Return the [x, y] coordinate for the center point of the cell that contains the specified text.  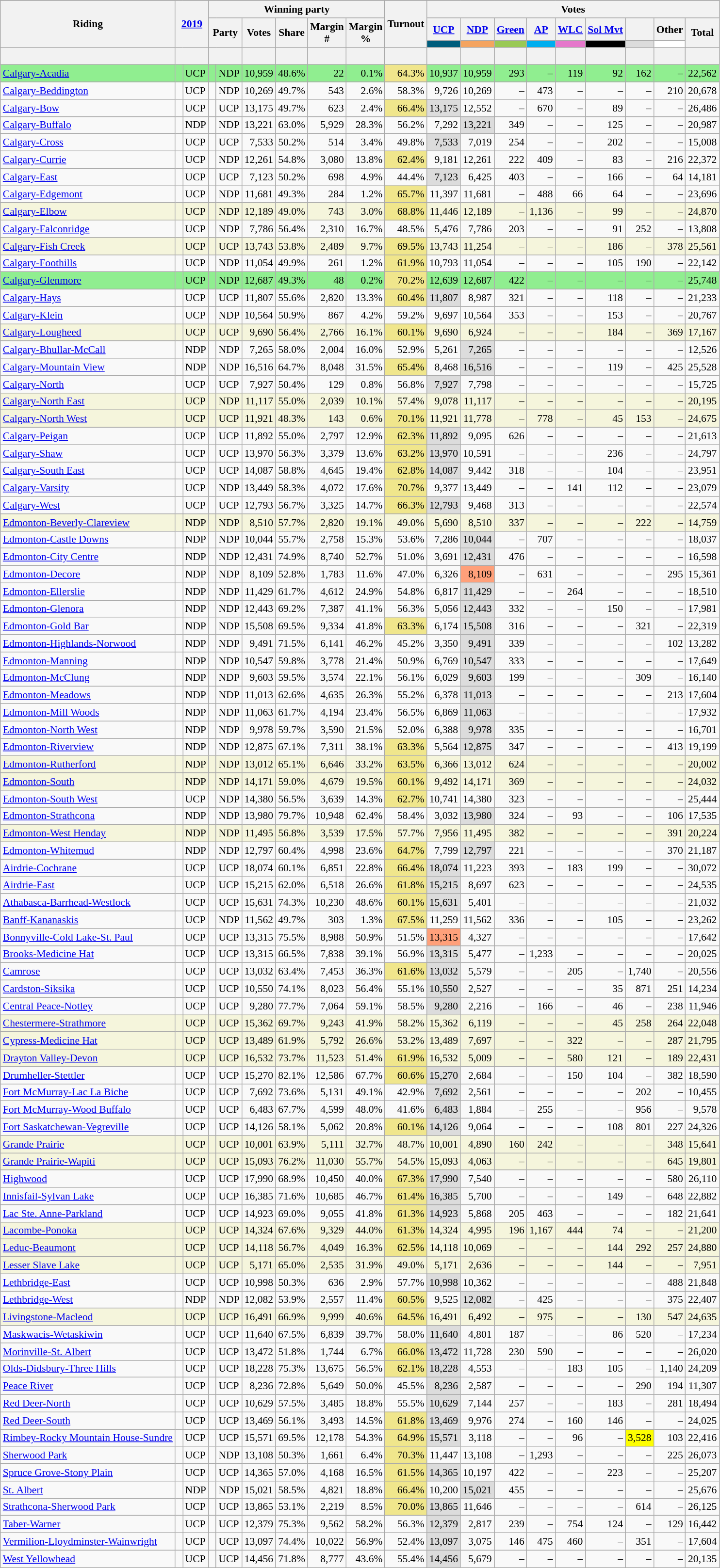
5,679 [477, 1559]
Calgary-Acadia [88, 74]
Share [292, 33]
15,641 [703, 1144]
4,890 [477, 1144]
23,079 [703, 488]
1,740 [639, 972]
18,494 [703, 1404]
13.8% [366, 160]
26.3% [366, 695]
45.2% [406, 643]
96 [571, 1438]
20,135 [703, 1559]
186 [605, 246]
63.4% [292, 972]
4,168 [327, 1472]
190 [639, 263]
8,023 [327, 989]
9,726 [443, 91]
9,697 [443, 315]
6,924 [477, 333]
2,527 [477, 989]
20,195 [703, 401]
14,759 [703, 523]
46 [605, 1006]
303 [327, 920]
75.5% [292, 937]
2,684 [477, 1075]
50.0% [366, 1386]
125 [605, 125]
53.8% [292, 246]
14,181 [703, 177]
Edmonton-South [88, 782]
53.6% [406, 540]
Innisfail-Sylvan Lake [88, 1196]
9,243 [327, 1024]
9,334 [327, 626]
Calgary-Bhullar-McCall [88, 350]
Athabasca-Barrhead-Westlock [88, 903]
801 [639, 1127]
38.1% [366, 747]
16,140 [703, 678]
223 [605, 1472]
14.7% [366, 505]
118 [605, 298]
23.6% [366, 851]
23,951 [703, 471]
Calgary-Shaw [88, 453]
57.5% [292, 1404]
2,219 [327, 1507]
9,492 [443, 782]
6,425 [477, 177]
Edmonton-South West [88, 799]
20,556 [703, 972]
4,612 [327, 592]
22,574 [703, 505]
26,020 [703, 1352]
351 [639, 1542]
Edmonton-Decore [88, 575]
91 [605, 229]
11,778 [477, 419]
23,696 [703, 194]
30,072 [703, 868]
4.2% [366, 315]
52.0% [406, 730]
10.1% [366, 401]
149 [605, 1196]
476 [510, 557]
6,141 [327, 643]
Strathcona-Sherwood Park [88, 1507]
370 [670, 851]
59.8% [292, 661]
21,032 [703, 903]
41.9% [366, 1024]
5,131 [327, 1092]
72.8% [292, 1386]
49.9% [292, 263]
62.0% [292, 885]
227 [670, 1127]
6.7% [366, 1352]
631 [541, 575]
59.7% [292, 730]
Edmonton-Ellerslie [88, 592]
Edmonton-Strathcona [88, 816]
0.8% [366, 384]
0.2% [366, 281]
25,444 [703, 799]
1,293 [541, 1456]
106 [670, 816]
70.0% [406, 1507]
26,125 [703, 1507]
336 [510, 920]
455 [510, 1490]
6,869 [443, 713]
1,140 [670, 1369]
6,646 [327, 765]
7,798 [477, 384]
2,557 [327, 1300]
11.4% [366, 1300]
353 [510, 315]
83 [605, 160]
3,590 [327, 730]
230 [510, 1352]
57.0% [292, 1472]
Edmonton-Meadows [88, 695]
196 [510, 1231]
9,999 [327, 1317]
547 [670, 1317]
6,518 [327, 885]
Cardston-Siksika [88, 989]
10,741 [443, 799]
2,561 [477, 1092]
15,725 [703, 384]
74 [605, 1231]
1,744 [327, 1352]
213 [670, 695]
14.5% [366, 1421]
184 [605, 333]
108 [605, 1127]
4,679 [327, 782]
18,510 [703, 592]
24,880 [703, 1248]
8.5% [366, 1507]
290 [639, 1386]
24,635 [703, 1317]
316 [510, 626]
5,056 [443, 609]
6,839 [327, 1334]
5,564 [443, 747]
349 [510, 125]
6,769 [443, 661]
103 [670, 1438]
20,025 [703, 954]
1,167 [541, 1231]
Calgary-Varsity [88, 488]
Edmonton-City Centre [88, 557]
11,223 [477, 868]
9,578 [703, 1110]
221 [510, 851]
Calgary-East [88, 177]
Livingstone-Macleod [88, 1317]
4,194 [327, 713]
Edmonton-Mill Woods [88, 713]
50.4% [292, 384]
59.1% [366, 1006]
26,486 [703, 108]
92 [605, 74]
8,697 [477, 885]
Fort Saskatchewan-Vegreville [88, 1127]
543 [327, 91]
16.0% [366, 350]
2,817 [477, 1524]
54.3% [366, 1438]
66.5% [292, 954]
6,817 [443, 592]
62.5% [406, 1248]
25,676 [703, 1490]
2,587 [477, 1386]
182 [670, 1214]
Drayton Valley-Devon [88, 1058]
22,048 [703, 1024]
Fort McMurray-Wood Buffalo [88, 1110]
16,701 [703, 730]
7,956 [443, 833]
43.6% [366, 1559]
254 [510, 143]
19.5% [366, 782]
99 [605, 212]
8,988 [327, 937]
Calgary-Beddington [88, 91]
10,069 [477, 1248]
5,401 [477, 903]
189 [670, 1058]
Leduc-Beaumont [88, 1248]
Sherwood Park [88, 1456]
3,691 [443, 557]
6,851 [327, 868]
10,937 [443, 74]
293 [510, 74]
216 [670, 160]
11,446 [443, 212]
11,728 [477, 1352]
10,948 [327, 816]
58.4% [406, 816]
6,388 [443, 730]
16,442 [703, 1524]
648 [670, 1196]
2,535 [327, 1265]
67.1% [292, 747]
Olds-Didsbury-Three Hills [88, 1369]
7,799 [443, 851]
71.6% [292, 1196]
475 [541, 1542]
22.1% [366, 678]
5,477 [477, 954]
16,598 [703, 557]
25,207 [703, 1472]
59.0% [292, 782]
322 [571, 1041]
12.9% [366, 436]
130 [639, 1317]
16.7% [366, 229]
Lac Ste. Anne-Parkland [88, 1214]
74.9% [292, 557]
52.9% [406, 350]
Edmonton-Whitemud [88, 851]
274 [510, 1421]
261 [327, 263]
Calgary-Falconridge [88, 229]
754 [571, 1524]
Airdrie-East [88, 885]
20,987 [703, 125]
66.3% [406, 505]
7,697 [477, 1041]
61.6% [406, 972]
65.0% [292, 1265]
12,639 [443, 281]
17,234 [703, 1334]
Maskwacis-Wetaskiwin [88, 1334]
41.6% [406, 1110]
12,526 [703, 350]
39.7% [366, 1334]
24,535 [703, 885]
8,777 [327, 1559]
64.5% [406, 1317]
Margin% [366, 33]
4,063 [477, 1162]
1,783 [327, 575]
2.4% [366, 108]
West Yellowhead [88, 1559]
Party [225, 33]
Calgary-South East [88, 471]
460 [571, 1542]
73.6% [292, 1092]
463 [541, 1214]
292 [639, 1248]
Banff-Kananaskis [88, 920]
64.9% [406, 1438]
239 [510, 1524]
26,073 [703, 1456]
21.4% [366, 661]
444 [571, 1231]
71.5% [292, 643]
Calgary-North West [88, 419]
20,002 [703, 765]
Taber-Warner [88, 1524]
Red Deer-North [88, 1404]
287 [670, 1041]
4,072 [327, 488]
112 [605, 488]
4,995 [477, 1231]
12,552 [477, 108]
10,022 [327, 1542]
22,407 [703, 1300]
40.6% [366, 1317]
48.5% [406, 229]
Bonnyville-Cold Lake-St. Paul [88, 937]
32.7% [366, 1144]
473 [541, 91]
21,200 [703, 1231]
59.2% [406, 315]
Edmonton-McClung [88, 678]
51.4% [366, 1058]
74.4% [292, 1542]
62.7% [406, 799]
52.4% [406, 1542]
57.4% [406, 401]
Other [670, 30]
8,740 [327, 557]
8,048 [327, 367]
11,254 [477, 246]
238 [670, 1006]
10,230 [327, 903]
10,197 [477, 1472]
3,778 [327, 661]
11,646 [477, 1507]
64.3% [406, 74]
11,946 [703, 1006]
Calgary-Mountain View [88, 367]
17,981 [703, 609]
22,372 [703, 160]
Sol Mvt [605, 30]
Calgary-Currie [88, 160]
70.3% [406, 1456]
Lesser Slave Lake [88, 1265]
10,200 [443, 1490]
2.6% [366, 91]
2,636 [477, 1265]
46.2% [366, 643]
76.2% [292, 1162]
Calgary-Fish Creek [88, 246]
21.5% [366, 730]
20,767 [703, 315]
3,118 [477, 1438]
70.1% [406, 419]
391 [670, 833]
11,447 [443, 1456]
313 [510, 505]
Calgary-North [88, 384]
3,485 [327, 1404]
Edmonton-Castle Downs [88, 540]
74.3% [292, 903]
11,030 [327, 1162]
Drumheller-Stettler [88, 1075]
20,224 [703, 833]
743 [327, 212]
22,431 [703, 1058]
Morinville-St. Albert [88, 1352]
Edmonton-Gold Bar [88, 626]
28.3% [366, 125]
59.5% [292, 678]
124 [605, 1524]
58.8% [292, 471]
3,539 [327, 833]
25,748 [703, 281]
66.0% [406, 1352]
Edmonton-Glenora [88, 609]
24,025 [703, 1421]
2,310 [327, 229]
17,535 [703, 816]
2,758 [327, 540]
35 [605, 989]
323 [510, 799]
4,821 [327, 1490]
21,795 [703, 1041]
17.5% [366, 833]
22,142 [703, 263]
52.7% [366, 557]
2,004 [327, 350]
63.0% [292, 125]
225 [670, 1456]
6,119 [477, 1024]
60.5% [406, 1300]
74.1% [292, 989]
9,562 [327, 1524]
4,998 [327, 851]
Turnout [406, 24]
7,064 [327, 1006]
24,870 [703, 212]
20.8% [366, 1127]
19,199 [703, 747]
778 [541, 419]
44.0% [366, 1231]
16.1% [366, 333]
3,080 [327, 160]
67.3% [406, 1179]
5,649 [327, 1386]
339 [510, 643]
48.0% [366, 1110]
11,307 [703, 1386]
Margin# [327, 33]
Grande Prairie-Wapiti [88, 1162]
11,397 [443, 194]
12,586 [327, 1075]
77.7% [292, 1006]
4,553 [477, 1369]
7,838 [327, 954]
33.2% [366, 765]
Lethbridge-East [88, 1282]
3,574 [327, 678]
45.5% [406, 1386]
Total [703, 33]
St. Albert [88, 1490]
36.3% [366, 972]
24,209 [703, 1369]
21,641 [703, 1214]
24,797 [703, 453]
2,216 [477, 1006]
242 [541, 1144]
69.0% [292, 1214]
5,062 [327, 1127]
5,579 [477, 972]
5,690 [443, 523]
4,327 [477, 937]
2019 [192, 24]
21,187 [703, 851]
2,797 [327, 436]
514 [327, 143]
6,174 [443, 626]
62.3% [406, 436]
5,868 [477, 1214]
Peace River [88, 1386]
Edmonton-Beverly-Clareview [88, 523]
9,377 [443, 488]
324 [510, 816]
24,326 [703, 1127]
10,362 [477, 1282]
48.7% [406, 1144]
17,167 [703, 333]
22.8% [366, 868]
2,766 [327, 333]
13,675 [327, 1369]
22,562 [703, 74]
7,540 [477, 1179]
63.2% [406, 453]
62.8% [406, 471]
39.1% [366, 954]
624 [510, 765]
21,848 [703, 1282]
6.4% [366, 1456]
61.4% [406, 1196]
41.1% [366, 609]
19.4% [366, 471]
10,591 [477, 453]
295 [670, 575]
69.2% [292, 609]
Calgary-West [88, 505]
210 [670, 91]
51.0% [406, 557]
9,525 [443, 1300]
Edmonton-North West [88, 730]
Red Deer-South [88, 1421]
Grande Prairie [88, 1144]
79.7% [292, 816]
Calgary-Edgemont [88, 194]
5,476 [443, 229]
7,387 [327, 609]
4,645 [327, 471]
707 [541, 540]
5,792 [327, 1041]
9,181 [443, 160]
3.0% [366, 212]
3,379 [327, 453]
68.9% [292, 1179]
70.2% [406, 281]
871 [639, 989]
333 [510, 661]
3,528 [639, 1438]
143 [327, 419]
48 [327, 281]
Calgary-Glenmore [88, 281]
1,136 [541, 212]
18,037 [703, 540]
55.2% [406, 695]
121 [605, 1058]
53.9% [292, 1300]
318 [510, 471]
70.7% [406, 488]
7,311 [327, 747]
17,649 [703, 661]
24.9% [366, 592]
Airdrie-Cochrane [88, 868]
251 [670, 989]
337 [510, 523]
52.8% [292, 575]
53.2% [406, 1041]
22,416 [703, 1438]
49.1% [366, 1092]
Lethbridge-West [88, 1300]
3.4% [366, 143]
16.3% [366, 1248]
393 [510, 868]
31.5% [366, 367]
48.3% [292, 419]
65.4% [406, 367]
281 [670, 1404]
11.6% [366, 575]
258 [639, 1024]
21,613 [703, 436]
5,009 [477, 1058]
203 [510, 229]
4,635 [327, 695]
68.8% [406, 212]
Calgary-Foothills [88, 263]
10,685 [327, 1196]
7,286 [443, 540]
8,468 [443, 367]
332 [510, 609]
636 [327, 1282]
10,450 [327, 1179]
Fort McMurray-Lac La Biche [88, 1092]
Calgary-Klein [88, 315]
6,378 [443, 695]
335 [510, 730]
5,700 [477, 1196]
Edmonton-Manning [88, 661]
65.1% [292, 765]
3,493 [327, 1421]
12,178 [327, 1438]
66.9% [292, 1317]
6,029 [443, 678]
9.7% [366, 246]
6,366 [443, 765]
956 [639, 1110]
49.8% [406, 143]
31.9% [366, 1265]
Riding [88, 24]
82.1% [292, 1075]
24,675 [703, 419]
Green [510, 30]
17,932 [703, 713]
24,032 [703, 782]
4,801 [477, 1334]
284 [327, 194]
3,325 [327, 505]
409 [541, 160]
413 [670, 747]
Calgary-North East [88, 401]
348 [670, 1144]
520 [639, 1334]
9,055 [327, 1214]
46.7% [366, 1196]
2.9% [366, 1282]
Cypress-Medicine Hat [88, 1041]
63.5% [406, 765]
15,361 [703, 575]
9,329 [327, 1231]
670 [541, 108]
66 [571, 194]
5,261 [443, 350]
698 [327, 177]
6,492 [477, 1317]
25,528 [703, 367]
2,039 [327, 401]
Edmonton-Highlands-Norwood [88, 643]
73.7% [292, 1058]
645 [670, 1162]
6,326 [443, 575]
375 [670, 1300]
55.6% [292, 298]
93 [571, 816]
1.3% [366, 920]
Calgary-Peigan [88, 436]
15.3% [366, 540]
Calgary-Cross [88, 143]
Rimbey-Rocky Mountain House-Sundre [88, 1438]
71.8% [292, 1559]
347 [510, 747]
236 [605, 453]
13.3% [366, 298]
9,468 [477, 505]
60.6% [406, 1075]
11,259 [443, 920]
378 [670, 246]
21,233 [703, 298]
63.9% [292, 1144]
Brooks-Medicine Hat [88, 954]
14.3% [366, 799]
5,929 [327, 125]
17.6% [366, 488]
9,442 [477, 471]
Edmonton-Rutherford [88, 765]
3,639 [327, 799]
AP [541, 30]
13,808 [703, 229]
10,455 [703, 1092]
23,262 [703, 920]
Calgary-Lougheed [88, 333]
61.5% [406, 1472]
Edmonton-Riverview [88, 747]
3,075 [477, 1542]
13,282 [703, 643]
141 [571, 488]
86 [605, 1334]
4.9% [366, 177]
403 [510, 177]
25,561 [703, 246]
590 [541, 1352]
Highwood [88, 1179]
4,599 [327, 1110]
Calgary-Elbow [88, 212]
40.0% [366, 1179]
54.5% [406, 1162]
51.8% [292, 1352]
67.6% [292, 1231]
19.1% [366, 523]
Calgary-Bow [88, 108]
255 [541, 1110]
7,453 [327, 972]
194 [670, 1386]
22,319 [703, 626]
11,523 [327, 1058]
Edmonton-West Henday [88, 833]
5,111 [327, 1144]
22 [327, 74]
15,008 [703, 143]
1,884 [477, 1110]
Chestermere-Strathmore [88, 1024]
56.2% [406, 125]
14,234 [703, 989]
9,078 [443, 401]
7,019 [477, 143]
19,801 [703, 1162]
7,951 [703, 1265]
Central Peace-Notley [88, 1006]
51.5% [406, 937]
13.6% [366, 453]
9,976 [477, 1421]
65.7% [406, 194]
Calgary-Hays [88, 298]
62.1% [406, 1369]
3,032 [443, 816]
89 [605, 108]
0.1% [366, 74]
9,095 [477, 436]
55.4% [406, 1559]
55.1% [406, 989]
187 [510, 1334]
0.6% [366, 419]
Lacombe-Ponoka [88, 1231]
53.1% [292, 1507]
20,678 [703, 91]
Winning party [297, 9]
Spruce Grove-Stony Plain [88, 1472]
17,642 [703, 937]
1,661 [327, 1456]
62.6% [292, 695]
55.5% [406, 1404]
252 [639, 229]
975 [541, 1317]
44.4% [406, 177]
WLC [571, 30]
42.9% [406, 1092]
69.7% [292, 1024]
18,590 [703, 1075]
867 [327, 315]
22,882 [703, 1196]
2,489 [327, 246]
7,292 [443, 125]
309 [639, 678]
626 [510, 436]
162 [639, 74]
16.5% [366, 1472]
23.4% [366, 713]
26,110 [703, 1179]
9,064 [477, 1127]
614 [639, 1507]
7,144 [477, 1404]
Calgary-Buffalo [88, 125]
4,049 [327, 1248]
3,350 [443, 643]
102 [670, 643]
8,987 [477, 298]
1,233 [541, 954]
47.0% [406, 575]
10,793 [443, 263]
58.1% [292, 1127]
Vermilion-Lloydminster-Wainwright [88, 1542]
Camrose [88, 972]
